Find where the given text appears and provide that cell's center as (X, Y) coordinate. 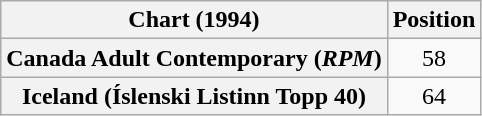
58 (434, 58)
Position (434, 20)
Iceland (Íslenski Listinn Topp 40) (194, 96)
64 (434, 96)
Chart (1994) (194, 20)
Canada Adult Contemporary (RPM) (194, 58)
